Determine the (x, y) coordinate at the center of the cell enclosing the given text.  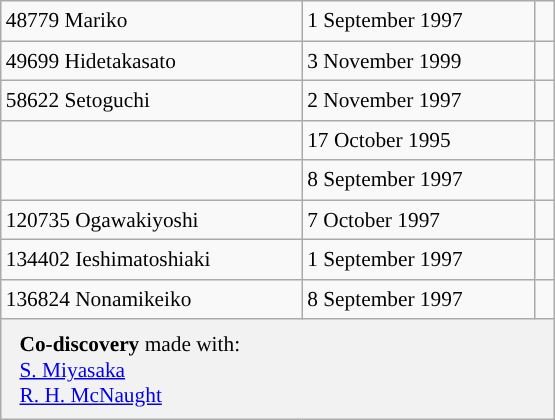
3 November 1999 (418, 61)
7 October 1997 (418, 220)
17 October 1995 (418, 140)
58622 Setoguchi (152, 101)
120735 Ogawakiyoshi (152, 220)
49699 Hidetakasato (152, 61)
134402 Ieshimatoshiaki (152, 259)
Co-discovery made with: S. Miyasaka R. H. McNaught (278, 370)
48779 Mariko (152, 21)
2 November 1997 (418, 101)
136824 Nonamikeiko (152, 299)
